Find where the given text appears and provide that cell's center as (X, Y) coordinate. 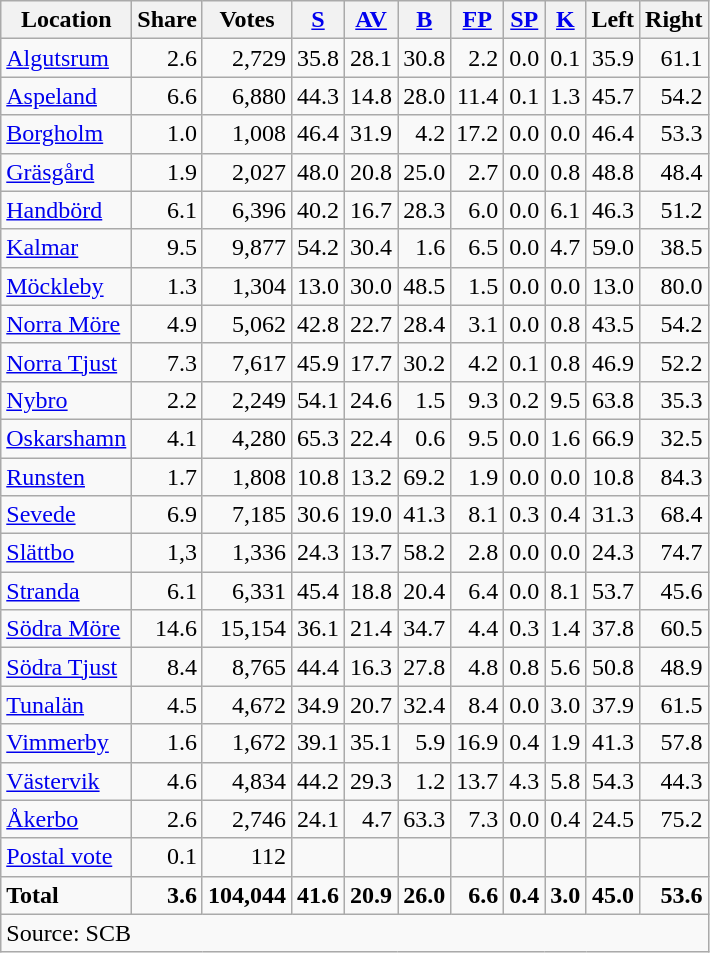
3.1 (478, 324)
45.0 (613, 895)
4,672 (246, 705)
Borgholm (66, 134)
37.8 (613, 629)
SP (524, 20)
21.4 (372, 629)
3.6 (168, 895)
Möckleby (66, 286)
5,062 (246, 324)
48.8 (613, 172)
B (424, 20)
69.2 (424, 477)
35.8 (318, 58)
68.4 (674, 515)
2.7 (478, 172)
Sevede (66, 515)
48.5 (424, 286)
6,880 (246, 96)
26.0 (424, 895)
6,331 (246, 591)
104,044 (246, 895)
25.0 (424, 172)
28.4 (424, 324)
45.9 (318, 362)
30.8 (424, 58)
2,746 (246, 819)
4,280 (246, 438)
K (566, 20)
S (318, 20)
Total (66, 895)
57.8 (674, 743)
2.8 (478, 553)
35.3 (674, 400)
30.4 (372, 248)
42.8 (318, 324)
22.7 (372, 324)
30.0 (372, 286)
63.3 (424, 819)
35.9 (613, 58)
52.2 (674, 362)
35.1 (372, 743)
6.5 (478, 248)
Södra Möre (66, 629)
Åkerbo (66, 819)
19.0 (372, 515)
14.6 (168, 629)
Left (613, 20)
24.1 (318, 819)
18.8 (372, 591)
4.6 (168, 781)
66.9 (613, 438)
4.8 (478, 667)
1.0 (168, 134)
28.3 (424, 210)
63.8 (613, 400)
8,765 (246, 667)
Vimmerby (66, 743)
45.7 (613, 96)
112 (246, 857)
1.2 (424, 781)
1,008 (246, 134)
0.2 (524, 400)
4.5 (168, 705)
37.9 (613, 705)
45.4 (318, 591)
20.8 (372, 172)
Right (674, 20)
1,808 (246, 477)
65.3 (318, 438)
29.3 (372, 781)
24.5 (613, 819)
AV (372, 20)
39.1 (318, 743)
48.4 (674, 172)
6.9 (168, 515)
Gräsgård (66, 172)
Slättbo (66, 553)
9,877 (246, 248)
32.4 (424, 705)
22.4 (372, 438)
13.2 (372, 477)
43.5 (613, 324)
45.6 (674, 591)
27.8 (424, 667)
Västervik (66, 781)
44.2 (318, 781)
48.0 (318, 172)
11.4 (478, 96)
Oskarshamn (66, 438)
4,834 (246, 781)
6,396 (246, 210)
16.3 (372, 667)
38.5 (674, 248)
34.9 (318, 705)
1,3 (168, 553)
44.4 (318, 667)
74.7 (674, 553)
20.4 (424, 591)
1.7 (168, 477)
1,336 (246, 553)
Votes (246, 20)
46.9 (613, 362)
30.2 (424, 362)
1.4 (566, 629)
30.6 (318, 515)
Postal vote (66, 857)
58.2 (424, 553)
50.8 (613, 667)
34.7 (424, 629)
20.9 (372, 895)
0.6 (424, 438)
Tunalän (66, 705)
9.3 (478, 400)
61.1 (674, 58)
17.2 (478, 134)
53.7 (613, 591)
Norra Möre (66, 324)
75.2 (674, 819)
Share (168, 20)
1,672 (246, 743)
16.9 (478, 743)
2,729 (246, 58)
2,027 (246, 172)
14.8 (372, 96)
Kalmar (66, 248)
6.4 (478, 591)
1,304 (246, 286)
28.0 (424, 96)
FP (478, 20)
31.3 (613, 515)
Runsten (66, 477)
Norra Tjust (66, 362)
53.3 (674, 134)
4.4 (478, 629)
20.7 (372, 705)
32.5 (674, 438)
Södra Tjust (66, 667)
6.0 (478, 210)
Location (66, 20)
17.7 (372, 362)
Handbörd (66, 210)
46.3 (613, 210)
4.9 (168, 324)
28.1 (372, 58)
Source: SCB (354, 933)
4.3 (524, 781)
24.6 (372, 400)
48.9 (674, 667)
2,249 (246, 400)
51.2 (674, 210)
Aspeland (66, 96)
Nybro (66, 400)
41.6 (318, 895)
5.8 (566, 781)
7,617 (246, 362)
59.0 (613, 248)
61.5 (674, 705)
16.7 (372, 210)
5.6 (566, 667)
54.1 (318, 400)
7,185 (246, 515)
84.3 (674, 477)
54.3 (613, 781)
53.6 (674, 895)
80.0 (674, 286)
Stranda (66, 591)
31.9 (372, 134)
40.2 (318, 210)
4.1 (168, 438)
15,154 (246, 629)
5.9 (424, 743)
36.1 (318, 629)
Algutsrum (66, 58)
60.5 (674, 629)
